Find where the given text appears and provide that cell's center as [X, Y] coordinate. 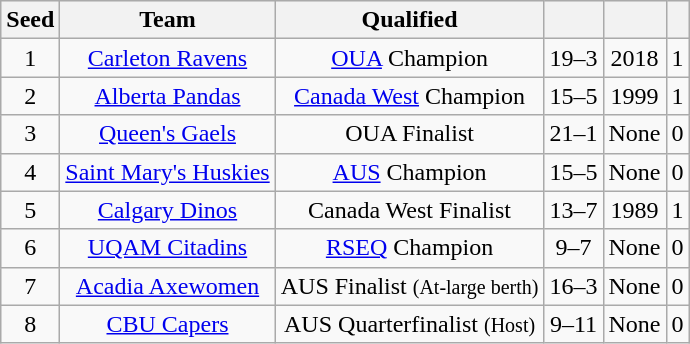
Canada West Champion [410, 96]
3 [30, 134]
21–1 [574, 134]
19–3 [574, 58]
5 [30, 210]
1999 [634, 96]
4 [30, 172]
1989 [634, 210]
16–3 [574, 286]
OUA Champion [410, 58]
2018 [634, 58]
9–7 [574, 248]
Calgary Dinos [168, 210]
CBU Capers [168, 324]
Seed [30, 20]
Canada West Finalist [410, 210]
Saint Mary's Huskies [168, 172]
AUS Quarterfinalist (Host) [410, 324]
Team [168, 20]
AUS Champion [410, 172]
OUA Finalist [410, 134]
Alberta Pandas [168, 96]
Queen's Gaels [168, 134]
6 [30, 248]
7 [30, 286]
RSEQ Champion [410, 248]
AUS Finalist (At-large berth) [410, 286]
Acadia Axewomen [168, 286]
2 [30, 96]
Carleton Ravens [168, 58]
UQAM Citadins [168, 248]
8 [30, 324]
13–7 [574, 210]
Qualified [410, 20]
9–11 [574, 324]
